Identify which cell holds the provided text, then report its (X, Y) central coordinate. 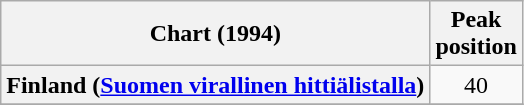
Chart (1994) (216, 34)
40 (476, 85)
Finland (Suomen virallinen hittiälistalla) (216, 85)
Peakposition (476, 34)
